For the text-containing cell, return its midpoint in (X, Y) coordinate format. 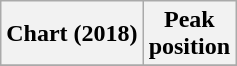
Chart (2018) (72, 34)
Peakposition (189, 34)
